Scan for the cell matching the given text and deliver its (x, y) coordinate at center. 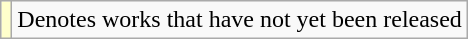
Denotes works that have not yet been released (240, 20)
